Locate the cell with the specified text and output its [X, Y] center coordinate. 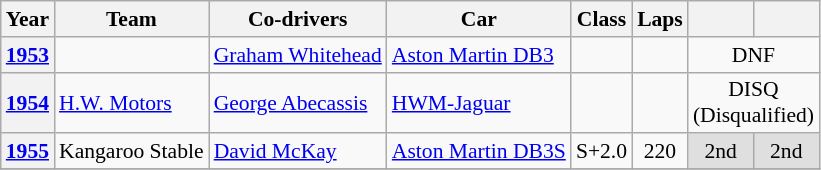
HWM-Jaguar [479, 102]
Co-drivers [298, 19]
220 [660, 152]
Car [479, 19]
Year [28, 19]
Team [132, 19]
H.W. Motors [132, 102]
DISQ(Disqualified) [754, 102]
1953 [28, 55]
S+2.0 [602, 152]
Class [602, 19]
1954 [28, 102]
DNF [754, 55]
David McKay [298, 152]
Kangaroo Stable [132, 152]
George Abecassis [298, 102]
Laps [660, 19]
Graham Whitehead [298, 55]
Aston Martin DB3S [479, 152]
1955 [28, 152]
Aston Martin DB3 [479, 55]
